Extract the (X, Y) coordinate from the center of the cell holding the provided text.  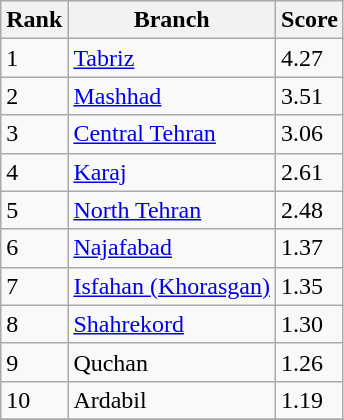
7 (34, 286)
10 (34, 400)
Branch (172, 20)
2.61 (310, 172)
6 (34, 248)
Central Tehran (172, 134)
8 (34, 324)
1.26 (310, 362)
5 (34, 210)
4 (34, 172)
1.37 (310, 248)
1.35 (310, 286)
9 (34, 362)
Mashhad (172, 96)
4.27 (310, 58)
1 (34, 58)
Quchan (172, 362)
Rank (34, 20)
Score (310, 20)
North Tehran (172, 210)
Ardabil (172, 400)
2.48 (310, 210)
3 (34, 134)
1.19 (310, 400)
Karaj (172, 172)
3.51 (310, 96)
2 (34, 96)
3.06 (310, 134)
Najafabad (172, 248)
Tabriz (172, 58)
Shahrekord (172, 324)
1.30 (310, 324)
Isfahan (Khorasgan) (172, 286)
